From the cell containing the given text, extract its center point as [x, y] coordinate. 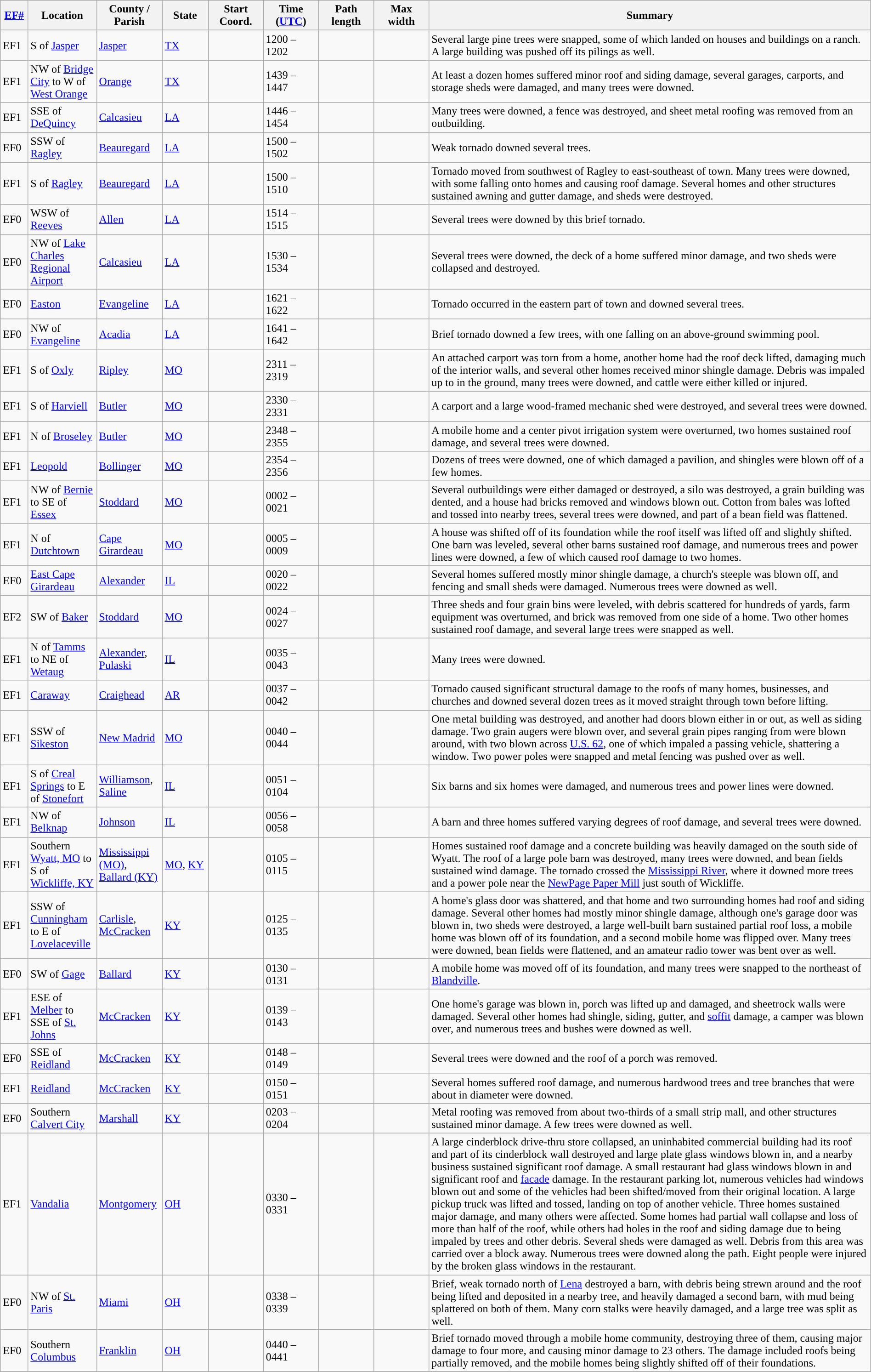
Several large pine trees were snapped, some of which landed on houses and buildings on a ranch. A large building was pushed off its pilings as well. [650, 45]
N of Broseley [62, 436]
0203 – 0204 [291, 1119]
At least a dozen homes suffered minor roof and siding damage, several garages, carports, and storage sheds were damaged, and many trees were downed. [650, 81]
A mobile home and a center pivot irrigation system were overturned, two homes sustained roof damage, and several trees were downed. [650, 436]
Leopold [62, 466]
N of Tamms to NE of Wetaug [62, 659]
Tornado occurred in the eastern part of town and downed several trees. [650, 304]
WSW of Reeves [62, 220]
1439 – 1447 [291, 81]
1200 – 1202 [291, 45]
N of Dutchtown [62, 545]
Johnson [130, 822]
Southern Wyatt, MO to S of Wickliffe, KY [62, 864]
Dozens of trees were downed, one of which damaged a pavilion, and shingles were blown off of a few homes. [650, 466]
Time (UTC) [291, 16]
2354 – 2356 [291, 466]
ESE of Melber to SSE of St. Johns [62, 1016]
Summary [650, 16]
East Cape Girardeau [62, 581]
Weak tornado downed several trees. [650, 147]
2348 – 2355 [291, 436]
A mobile home was moved off of its foundation, and many trees were snapped to the northeast of Blandville. [650, 973]
0105 – 0115 [291, 864]
Several homes suffered roof damage, and numerous hardwood trees and tree branches that were about in diameter were downed. [650, 1088]
S of Harviell [62, 406]
Miami [130, 1303]
Carlisle, McCracken [130, 925]
Ripley [130, 370]
County / Parish [130, 16]
0440 – 0441 [291, 1351]
Max width [402, 16]
1641 – 1642 [291, 334]
MO, KY [185, 864]
0035 – 0043 [291, 659]
S of Creal Springs to E of Stonefort [62, 786]
NW of Belknap [62, 822]
SSW of Ragley [62, 147]
AR [185, 695]
NW of Bridge City to W of West Orange [62, 81]
1446 – 1454 [291, 118]
EF# [14, 16]
Jasper [130, 45]
0150 – 0151 [291, 1088]
0005 – 0009 [291, 545]
0002 – 0021 [291, 502]
1500 – 1510 [291, 183]
0139 – 0143 [291, 1016]
Vandalia [62, 1204]
0330 – 0331 [291, 1204]
Start Coord. [236, 16]
SSE of DeQuincy [62, 118]
Six barns and six homes were damaged, and numerous trees and power lines were downed. [650, 786]
Southern Calvert City [62, 1119]
New Madrid [130, 737]
Ballard [130, 973]
Alexander, Pulaski [130, 659]
Orange [130, 81]
Metal roofing was removed from about two-thirds of a small strip mall, and other structures sustained minor damage. A few trees were downed as well. [650, 1119]
Alexander [130, 581]
Allen [130, 220]
Many trees were downed. [650, 659]
0037 – 0042 [291, 695]
Acadia [130, 334]
Many trees were downed, a fence was destroyed, and sheet metal roofing was removed from an outbuilding. [650, 118]
0130 – 0131 [291, 973]
Bollinger [130, 466]
Easton [62, 304]
A carport and a large wood-framed mechanic shed were destroyed, and several trees were downed. [650, 406]
NW of Evangeline [62, 334]
NW of St. Paris [62, 1303]
S of Ragley [62, 183]
1500 – 1502 [291, 147]
Location [62, 16]
0051 – 0104 [291, 786]
S of Oxly [62, 370]
0020 – 0022 [291, 581]
Cape Girardeau [130, 545]
NW of Bernie to SE of Essex [62, 502]
2330 – 2331 [291, 406]
SSW of Sikeston [62, 737]
0056 – 0058 [291, 822]
A barn and three homes suffered varying degrees of roof damage, and several trees were downed. [650, 822]
0148 – 0149 [291, 1058]
0338 – 0339 [291, 1303]
NW of Lake Charles Regional Airport [62, 262]
Several trees were downed by this brief tornado. [650, 220]
SSE of Reidland [62, 1058]
SW of Gage [62, 973]
Marshall [130, 1119]
Path length [346, 16]
EF2 [14, 617]
Mississippi (MO), Ballard (KY) [130, 864]
0040 – 0044 [291, 737]
Williamson, Saline [130, 786]
S of Jasper [62, 45]
1514 – 1515 [291, 220]
Southern Columbus [62, 1351]
2311 – 2319 [291, 370]
0024 – 0027 [291, 617]
Franklin [130, 1351]
Montgomery [130, 1204]
0125 – 0135 [291, 925]
Reidland [62, 1088]
Several trees were downed and the roof of a porch was removed. [650, 1058]
Craighead [130, 695]
Caraway [62, 695]
1530 – 1534 [291, 262]
Brief tornado downed a few trees, with one falling on an above-ground swimming pool. [650, 334]
Evangeline [130, 304]
SSW of Cunningham to E of Lovelaceville [62, 925]
1621 – 1622 [291, 304]
Several trees were downed, the deck of a home suffered minor damage, and two sheds were collapsed and destroyed. [650, 262]
SW of Baker [62, 617]
State [185, 16]
